Capture the cell that displays the provided text and extract its (X, Y) central coordinate. 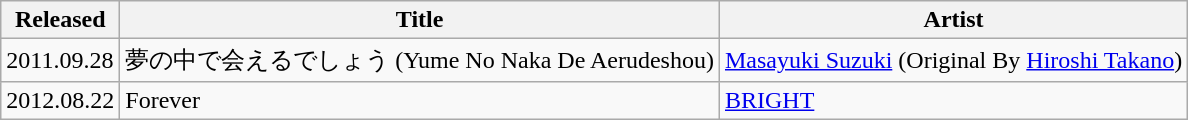
2012.08.22 (60, 100)
2011.09.28 (60, 60)
BRIGHT (953, 100)
Masayuki Suzuki (Original By Hiroshi Takano) (953, 60)
Title (420, 20)
Artist (953, 20)
Released (60, 20)
夢の中で会えるでしょう (Yume No Naka De Aerudeshou) (420, 60)
Forever (420, 100)
